From the cell containing the given text, extract its center point as [X, Y] coordinate. 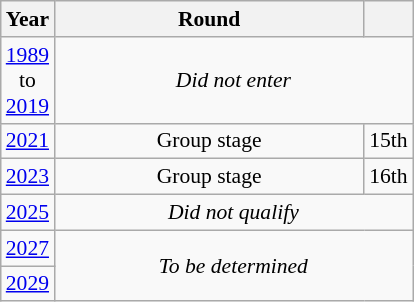
Did not enter [234, 80]
2023 [28, 177]
Did not qualify [234, 213]
15th [388, 141]
1989to2019 [28, 80]
To be determined [234, 266]
2027 [28, 248]
2021 [28, 141]
2025 [28, 213]
Year [28, 19]
2029 [28, 284]
Round [209, 19]
16th [388, 177]
